From the cell containing the given text, extract its center point as (X, Y) coordinate. 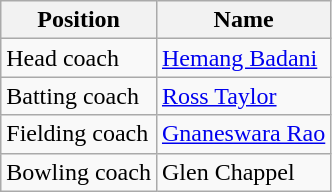
Gnaneswara Rao (243, 134)
Glen Chappel (243, 172)
Batting coach (79, 96)
Fielding coach (79, 134)
Name (243, 20)
Hemang Badani (243, 58)
Head coach (79, 58)
Ross Taylor (243, 96)
Position (79, 20)
Bowling coach (79, 172)
